Extract the (x, y) coordinate from the center of the cell holding the provided text.  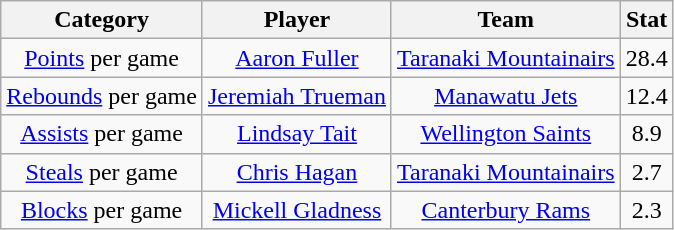
Mickell Gladness (296, 210)
Aaron Fuller (296, 58)
12.4 (646, 96)
Stat (646, 20)
28.4 (646, 58)
Player (296, 20)
Chris Hagan (296, 172)
Blocks per game (102, 210)
Manawatu Jets (506, 96)
Jeremiah Trueman (296, 96)
Rebounds per game (102, 96)
2.3 (646, 210)
2.7 (646, 172)
Lindsay Tait (296, 134)
Wellington Saints (506, 134)
Points per game (102, 58)
Category (102, 20)
Canterbury Rams (506, 210)
Steals per game (102, 172)
8.9 (646, 134)
Team (506, 20)
Assists per game (102, 134)
